Return [x, y] of the center of cell containing provided text 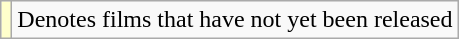
Denotes films that have not yet been released [235, 20]
